For the text-containing cell, return its midpoint in [x, y] coordinate format. 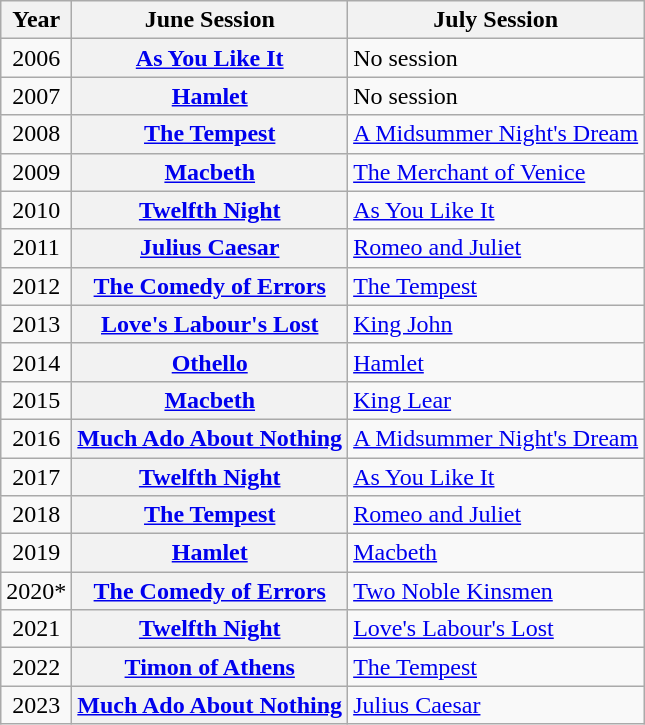
2010 [36, 210]
The Merchant of Venice [496, 172]
Year [36, 20]
2013 [36, 324]
Othello [210, 362]
2014 [36, 362]
2022 [36, 667]
2021 [36, 629]
2007 [36, 96]
Timon of Athens [210, 667]
2015 [36, 400]
2017 [36, 477]
2020* [36, 591]
2018 [36, 515]
King John [496, 324]
June Session [210, 20]
July Session [496, 20]
2006 [36, 58]
2012 [36, 286]
2009 [36, 172]
2019 [36, 553]
2011 [36, 248]
2016 [36, 438]
2023 [36, 705]
Two Noble Kinsmen [496, 591]
King Lear [496, 400]
2008 [36, 134]
